Scan for the cell matching the given text and deliver its (x, y) coordinate at center. 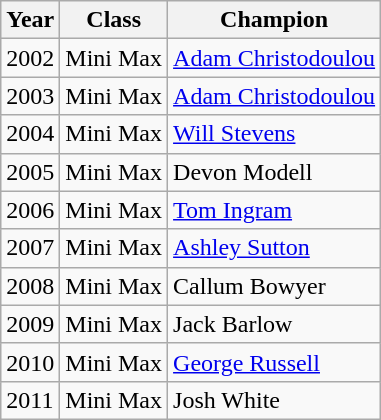
Ashley Sutton (274, 248)
Class (114, 20)
Devon Modell (274, 172)
2009 (30, 324)
Will Stevens (274, 134)
Tom Ingram (274, 210)
2006 (30, 210)
2010 (30, 362)
2008 (30, 286)
Year (30, 20)
Callum Bowyer (274, 286)
2003 (30, 96)
Josh White (274, 400)
George Russell (274, 362)
Champion (274, 20)
2004 (30, 134)
2007 (30, 248)
2005 (30, 172)
Jack Barlow (274, 324)
2002 (30, 58)
2011 (30, 400)
